Search for the cell housing the specified text and yield its [X, Y] center coordinate. 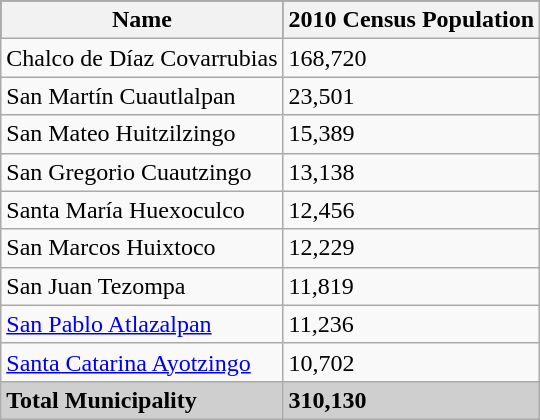
San Marcos Huixtoco [142, 248]
Santa María Huexoculco [142, 210]
168,720 [411, 58]
Santa Catarina Ayotzingo [142, 362]
11,236 [411, 324]
310,130 [411, 400]
Name [142, 20]
San Pablo Atlazalpan [142, 324]
2010 Census Population [411, 20]
San Gregorio Cuautzingo [142, 172]
12,229 [411, 248]
12,456 [411, 210]
San Martín Cuautlalpan [142, 96]
Chalco de Díaz Covarrubias [142, 58]
San Mateo Huitzilzingo [142, 134]
10,702 [411, 362]
San Juan Tezompa [142, 286]
13,138 [411, 172]
23,501 [411, 96]
11,819 [411, 286]
Total Municipality [142, 400]
15,389 [411, 134]
